Identify which cell holds the provided text, then report its [X, Y] central coordinate. 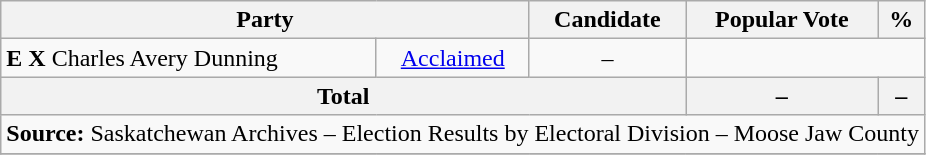
Popular Vote [782, 20]
Source: Saskatchewan Archives – Election Results by Electoral Division – Moose Jaw County [463, 134]
Candidate [607, 20]
Total [344, 96]
Party [265, 20]
% [902, 20]
Acclaimed [452, 58]
E X Charles Avery Dunning [189, 58]
